Return the (X, Y) coordinate for the center point of the cell that contains the specified text.  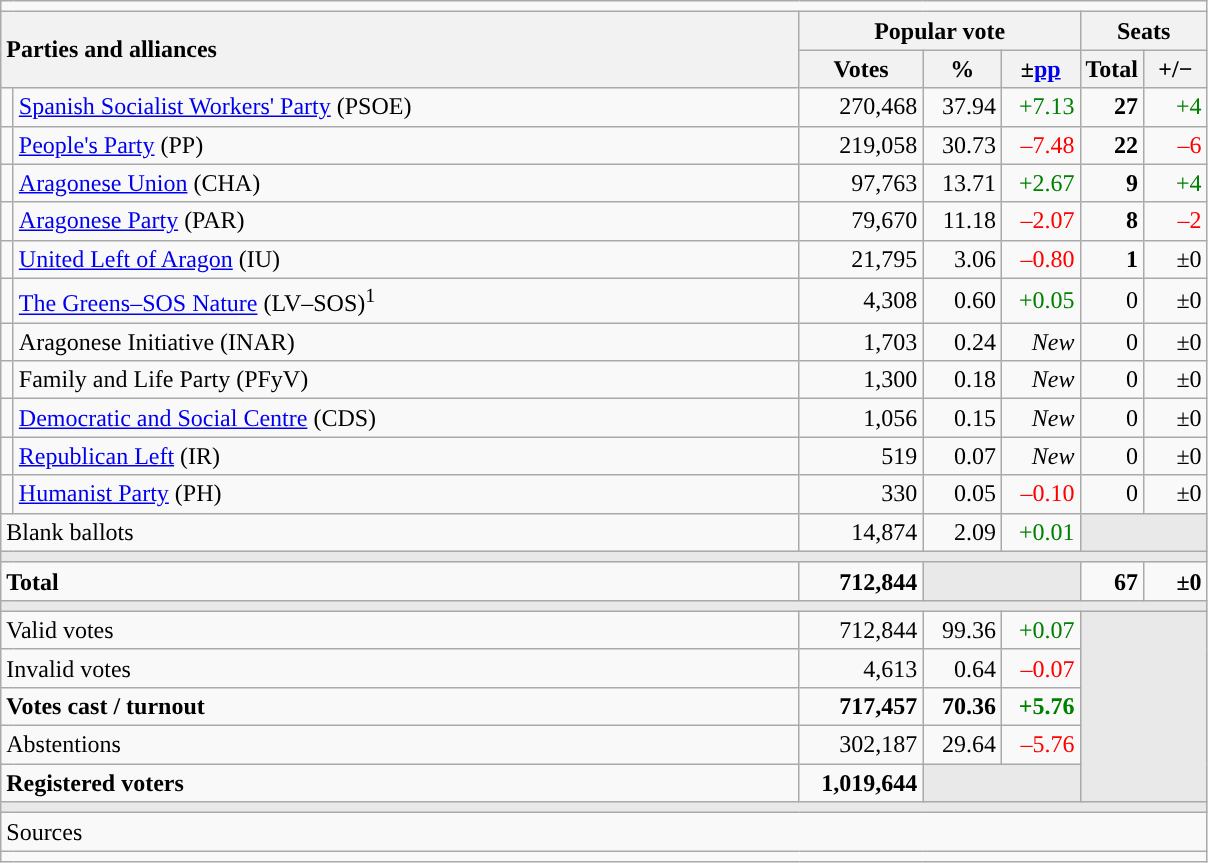
Aragonese Initiative (INAR) (406, 342)
–5.76 (1040, 745)
11.18 (962, 221)
% (962, 69)
21,795 (861, 259)
+7.13 (1040, 107)
0.64 (962, 668)
+0.01 (1040, 532)
±pp (1040, 69)
Abstentions (400, 745)
Parties and alliances (400, 50)
99.36 (962, 630)
Aragonese Union (CHA) (406, 183)
37.94 (962, 107)
29.64 (962, 745)
Sources (604, 832)
People's Party (PP) (406, 145)
27 (1112, 107)
Spanish Socialist Workers' Party (PSOE) (406, 107)
1 (1112, 259)
330 (861, 494)
0.05 (962, 494)
Aragonese Party (PAR) (406, 221)
270,468 (861, 107)
30.73 (962, 145)
+5.76 (1040, 706)
Registered voters (400, 783)
0.24 (962, 342)
1,056 (861, 418)
Family and Life Party (PFyV) (406, 380)
–7.48 (1040, 145)
519 (861, 456)
302,187 (861, 745)
0.60 (962, 300)
79,670 (861, 221)
Popular vote (940, 31)
–2.07 (1040, 221)
Blank ballots (400, 532)
The Greens–SOS Nature (LV–SOS)1 (406, 300)
4,308 (861, 300)
–2 (1176, 221)
–0.80 (1040, 259)
+2.67 (1040, 183)
22 (1112, 145)
+0.07 (1040, 630)
9 (1112, 183)
219,058 (861, 145)
–6 (1176, 145)
+/− (1176, 69)
13.71 (962, 183)
Humanist Party (PH) (406, 494)
0.18 (962, 380)
1,703 (861, 342)
1,300 (861, 380)
70.36 (962, 706)
–0.07 (1040, 668)
Democratic and Social Centre (CDS) (406, 418)
717,457 (861, 706)
67 (1112, 581)
14,874 (861, 532)
4,613 (861, 668)
+0.05 (1040, 300)
97,763 (861, 183)
Republican Left (IR) (406, 456)
United Left of Aragon (IU) (406, 259)
1,019,644 (861, 783)
–0.10 (1040, 494)
Votes cast / turnout (400, 706)
Valid votes (400, 630)
8 (1112, 221)
0.07 (962, 456)
Seats (1144, 31)
2.09 (962, 532)
Invalid votes (400, 668)
0.15 (962, 418)
3.06 (962, 259)
Votes (861, 69)
